Provide the (X, Y) coordinate of the cell's center where the given text is located.  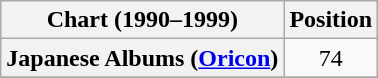
74 (331, 58)
Chart (1990–1999) (142, 20)
Position (331, 20)
Japanese Albums (Oricon) (142, 58)
